Detect which cell encompasses the target text, then output its [X, Y] center coordinate. 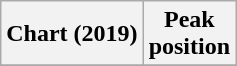
Peakposition [189, 34]
Chart (2019) [72, 34]
